Output the (X, Y) coordinate of the center of the cell containing the given text.  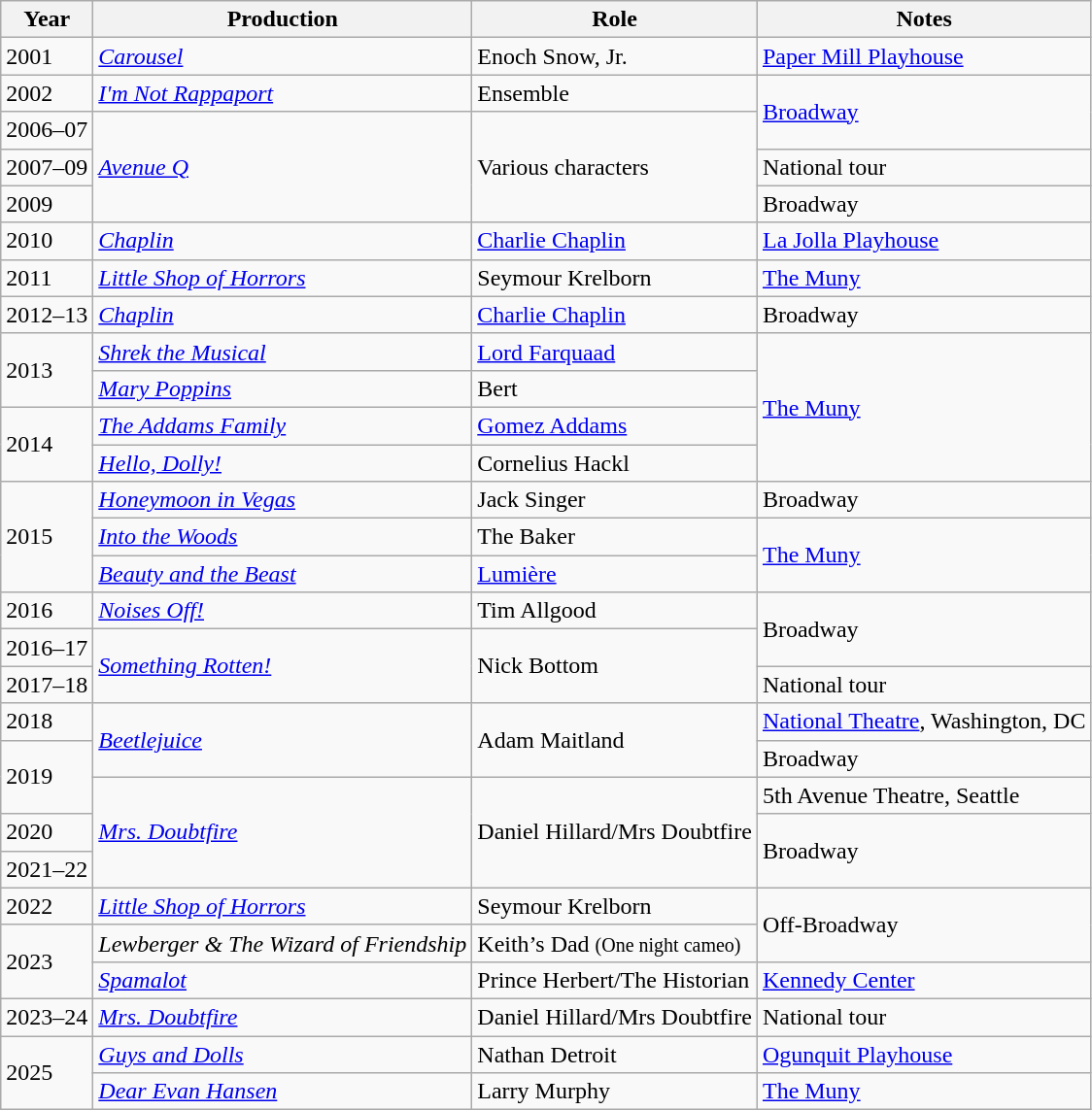
Guys and Dolls (283, 1054)
Dear Evan Hansen (283, 1092)
Into the Woods (283, 537)
Production (283, 19)
Prince Herbert/The Historian (615, 980)
Avenue Q (283, 167)
2013 (47, 370)
Bert (615, 388)
Carousel (283, 56)
Spamalot (283, 980)
Kennedy Center (924, 980)
Notes (924, 19)
2016–17 (47, 648)
Nathan Detroit (615, 1054)
Noises Off! (283, 611)
Nick Bottom (615, 666)
La Jolla Playhouse (924, 241)
2022 (47, 906)
Keith’s Dad (One night cameo) (615, 943)
2020 (47, 832)
Role (615, 19)
Tim Allgood (615, 611)
2001 (47, 56)
2006–07 (47, 130)
Adam Maitland (615, 740)
Beetlejuice (283, 740)
I'm Not Rappaport (283, 93)
Year (47, 19)
2009 (47, 204)
2002 (47, 93)
Shrek the Musical (283, 352)
2015 (47, 537)
2025 (47, 1072)
The Baker (615, 537)
Lord Farquaad (615, 352)
Beauty and the Beast (283, 574)
Honeymoon in Vegas (283, 500)
2017–18 (47, 685)
Mary Poppins (283, 388)
2018 (47, 722)
2010 (47, 241)
Hello, Dolly! (283, 463)
Gomez Addams (615, 425)
2019 (47, 777)
Something Rotten! (283, 666)
The Addams Family (283, 425)
Cornelius Hackl (615, 463)
2021–22 (47, 869)
Off-Broadway (924, 925)
Ensemble (615, 93)
Ogunquit Playhouse (924, 1054)
Larry Murphy (615, 1092)
2011 (47, 278)
Jack Singer (615, 500)
2023 (47, 961)
2014 (47, 444)
Lewberger & The Wizard of Friendship (283, 943)
National Theatre, Washington, DC (924, 722)
Paper Mill Playhouse (924, 56)
Lumière (615, 574)
5th Avenue Theatre, Seattle (924, 795)
Various characters (615, 167)
Enoch Snow, Jr. (615, 56)
2012–13 (47, 315)
2007–09 (47, 167)
2023–24 (47, 1017)
2016 (47, 611)
